Provide the (X, Y) coordinate of the cell's center where the given text is located.  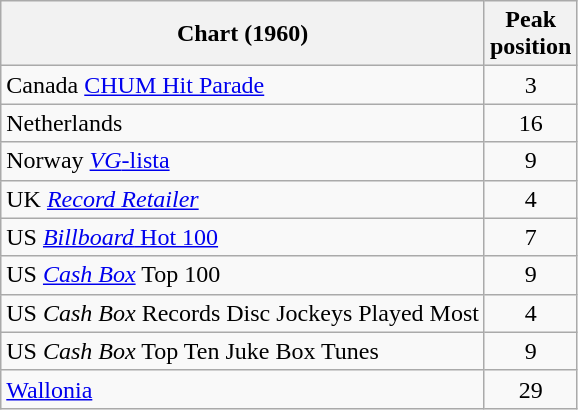
Netherlands (243, 123)
US Billboard Hot 100 (243, 237)
3 (530, 85)
16 (530, 123)
Peakposition (530, 34)
US Cash Box Top Ten Juke Box Tunes (243, 351)
Norway VG-lista (243, 161)
Wallonia (243, 389)
7 (530, 237)
29 (530, 389)
Chart (1960) (243, 34)
UK Record Retailer (243, 199)
US Cash Box Top 100 (243, 275)
US Cash Box Records Disc Jockeys Played Most (243, 313)
Canada CHUM Hit Parade (243, 85)
